Determine the (X, Y) coordinate at the center of the cell enclosing the given text.  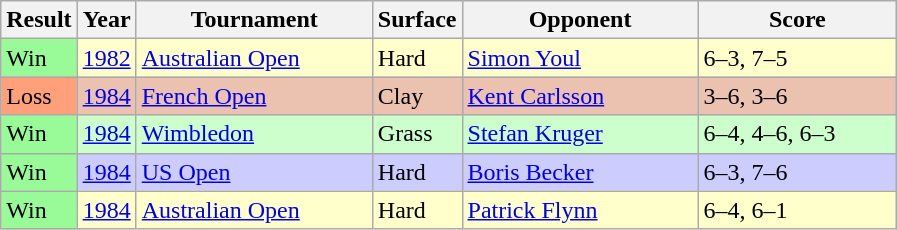
Opponent (580, 20)
Tournament (254, 20)
1982 (106, 58)
6–3, 7–5 (798, 58)
3–6, 3–6 (798, 96)
Simon Youl (580, 58)
Kent Carlsson (580, 96)
Stefan Kruger (580, 134)
Boris Becker (580, 172)
Grass (417, 134)
6–4, 4–6, 6–3 (798, 134)
Wimbledon (254, 134)
Score (798, 20)
Clay (417, 96)
Patrick Flynn (580, 210)
US Open (254, 172)
6–4, 6–1 (798, 210)
Year (106, 20)
French Open (254, 96)
Result (39, 20)
Surface (417, 20)
6–3, 7–6 (798, 172)
Loss (39, 96)
